Extract the [x, y] coordinate from the center of the cell holding the provided text.  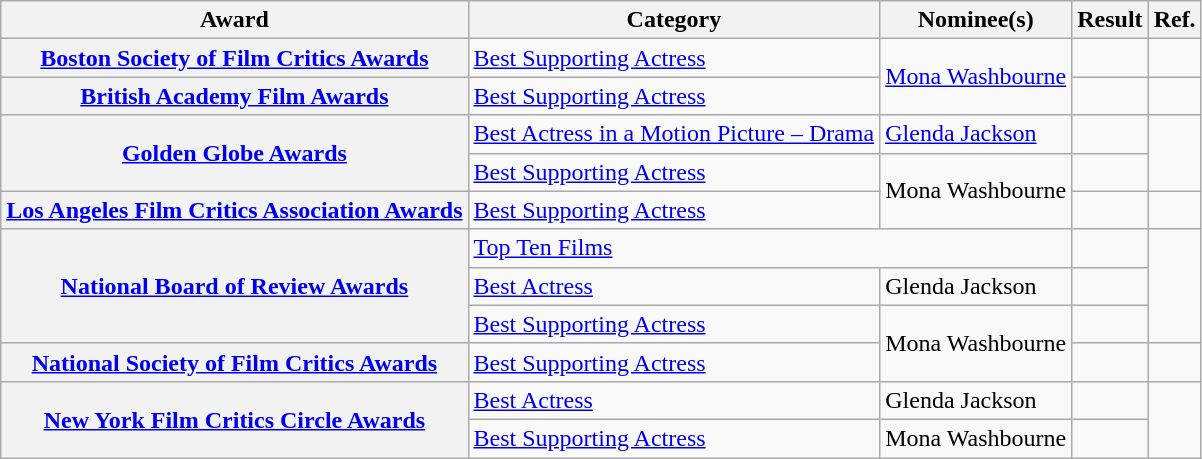
National Board of Review Awards [234, 286]
Award [234, 20]
British Academy Film Awards [234, 96]
Los Angeles Film Critics Association Awards [234, 210]
Boston Society of Film Critics Awards [234, 58]
National Society of Film Critics Awards [234, 362]
Top Ten Films [770, 248]
Result [1110, 20]
Ref. [1174, 20]
Golden Globe Awards [234, 153]
Best Actress in a Motion Picture – Drama [674, 134]
Nominee(s) [976, 20]
Category [674, 20]
New York Film Critics Circle Awards [234, 419]
